From the cell containing the given text, extract its center point as [x, y] coordinate. 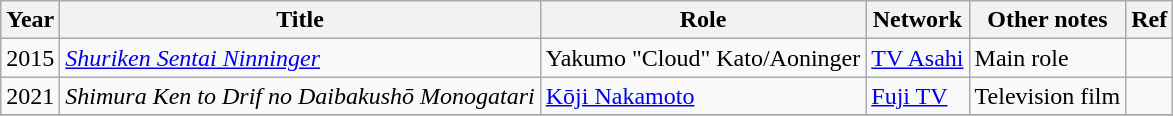
2021 [30, 96]
Title [300, 20]
Shuriken Sentai Ninninger [300, 58]
Main role [1048, 58]
Kōji Nakamoto [703, 96]
Network [918, 20]
Yakumo "Cloud" Kato/Aoninger [703, 58]
Role [703, 20]
Television film [1048, 96]
Year [30, 20]
Other notes [1048, 20]
TV Asahi [918, 58]
Shimura Ken to Drif no Daibakushō Monogatari [300, 96]
2015 [30, 58]
Ref [1150, 20]
Fuji TV [918, 96]
